Return the (x, y) coordinate for the center point of the cell that contains the specified text.  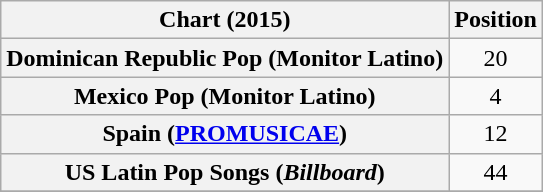
20 (496, 58)
Dominican Republic Pop (Monitor Latino) (225, 58)
44 (496, 172)
Position (496, 20)
US Latin Pop Songs (Billboard) (225, 172)
4 (496, 96)
12 (496, 134)
Mexico Pop (Monitor Latino) (225, 96)
Chart (2015) (225, 20)
Spain (PROMUSICAE) (225, 134)
